Locate the cell with the specified text and output its (x, y) center coordinate. 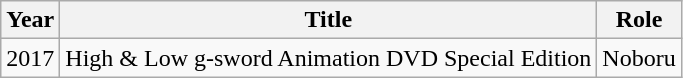
2017 (30, 58)
Title (328, 20)
High & Low g-sword Animation DVD Special Edition (328, 58)
Noboru (639, 58)
Year (30, 20)
Role (639, 20)
